Locate the cell with the specified text and output its [x, y] center coordinate. 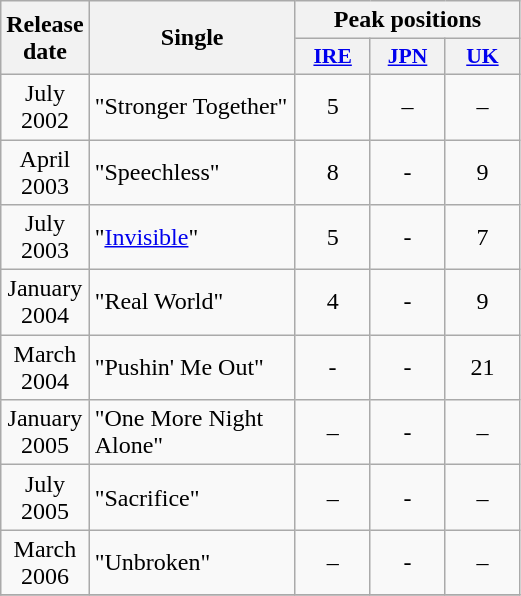
8 [332, 172]
JPN [408, 57]
7 [482, 238]
4 [332, 302]
July 2003 [45, 238]
"Unbroken" [192, 562]
"One More Night Alone" [192, 432]
"Invisible" [192, 238]
"Sacrifice" [192, 498]
March 2006 [45, 562]
July 2002 [45, 106]
Single [192, 38]
"Real World" [192, 302]
21 [482, 368]
Peak positions [408, 20]
July 2005 [45, 498]
April 2003 [45, 172]
"Pushin' Me Out" [192, 368]
"Speechless" [192, 172]
IRE [332, 57]
January 2005 [45, 432]
March 2004 [45, 368]
Release date [45, 38]
January 2004 [45, 302]
"Stronger Together" [192, 106]
UK [482, 57]
